Find where the given text appears and provide that cell's center as (x, y) coordinate. 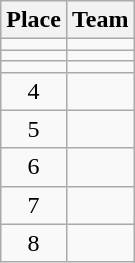
Place (34, 20)
4 (34, 91)
7 (34, 205)
8 (34, 243)
5 (34, 129)
6 (34, 167)
Team (100, 20)
